Detect which cell encompasses the target text, then output its [x, y] center coordinate. 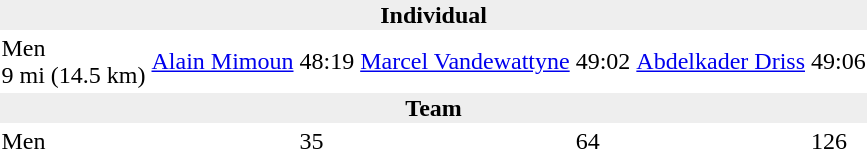
Men9 mi (14.5 km) [74, 62]
Alain Mimoun [222, 62]
Individual [434, 15]
48:19 [327, 62]
Team [434, 108]
49:06 [838, 62]
Marcel Vandewattyne [465, 62]
49:02 [603, 62]
Abdelkader Driss [721, 62]
